From the cell containing the given text, extract its center point as (x, y) coordinate. 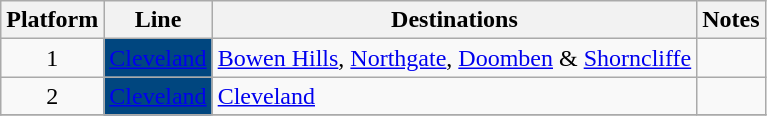
2 (52, 96)
Bowen Hills, Northgate, Doomben & Shorncliffe (454, 58)
1 (52, 58)
Line (158, 20)
Destinations (454, 20)
Notes (731, 20)
Platform (52, 20)
